Detect which cell encompasses the target text, then output its (x, y) center coordinate. 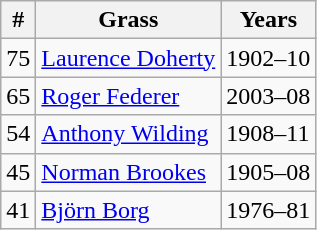
2003–08 (268, 96)
Roger Federer (128, 96)
75 (18, 58)
Years (268, 20)
54 (18, 134)
# (18, 20)
1976–81 (268, 210)
1902–10 (268, 58)
1908–11 (268, 134)
65 (18, 96)
Laurence Doherty (128, 58)
1905–08 (268, 172)
41 (18, 210)
Björn Borg (128, 210)
Norman Brookes (128, 172)
Grass (128, 20)
Anthony Wilding (128, 134)
45 (18, 172)
